Identify which cell holds the provided text, then report its (x, y) central coordinate. 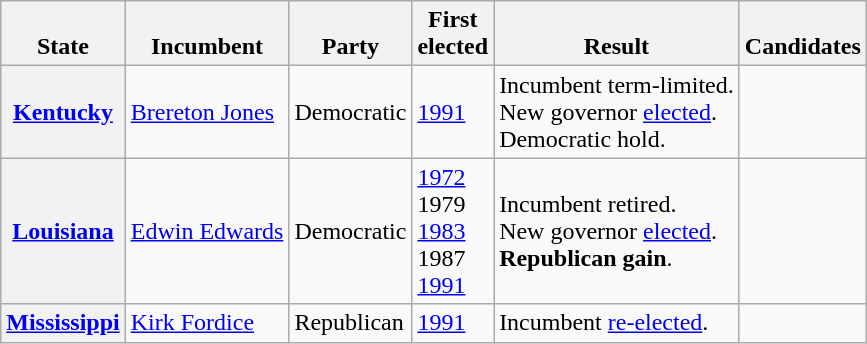
Party (350, 34)
Mississippi (63, 323)
Kentucky (63, 112)
Result (617, 34)
Candidates (802, 34)
Edwin Edwards (207, 231)
Incumbent re-elected. (617, 323)
Kirk Fordice (207, 323)
19721979 19831987 1991 (453, 231)
Brereton Jones (207, 112)
State (63, 34)
Louisiana (63, 231)
Incumbent term-limited.New governor elected.Democratic hold. (617, 112)
Republican (350, 323)
Incumbent (207, 34)
Firstelected (453, 34)
Incumbent retired.New governor elected.Republican gain. (617, 231)
